For the text-containing cell, return its midpoint in [X, Y] coordinate format. 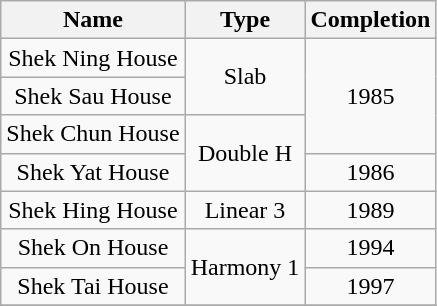
1994 [370, 248]
Shek Sau House [93, 96]
Shek On House [93, 248]
Shek Yat House [93, 172]
1997 [370, 286]
1986 [370, 172]
Type [245, 20]
1989 [370, 210]
Shek Tai House [93, 286]
Name [93, 20]
Shek Chun House [93, 134]
Double H [245, 153]
Harmony 1 [245, 267]
Linear 3 [245, 210]
Shek Ning House [93, 58]
Completion [370, 20]
1985 [370, 96]
Slab [245, 77]
Shek Hing House [93, 210]
